Extract the (X, Y) coordinate from the center of the cell holding the provided text.  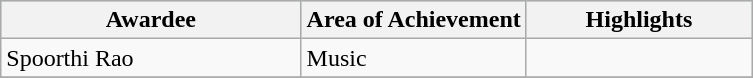
Highlights (638, 20)
Music (414, 58)
Area of Achievement (414, 20)
Awardee (151, 20)
Spoorthi Rao (151, 58)
